Output the [x, y] coordinate of the center of the cell containing the given text.  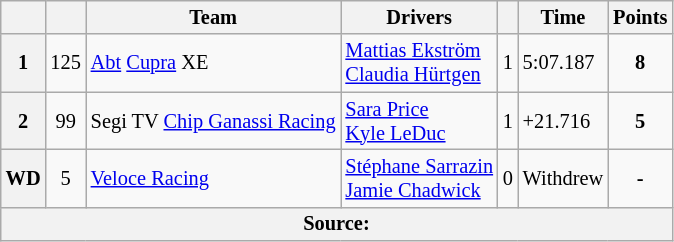
125 [66, 63]
2 [24, 121]
WD [24, 178]
99 [66, 121]
8 [640, 63]
Sara Price Kyle LeDuc [418, 121]
Team [214, 17]
Mattias Ekström Claudia Hürtgen [418, 63]
Segi TV Chip Ganassi Racing [214, 121]
0 [508, 178]
Abt Cupra XE [214, 63]
5:07.187 [563, 63]
Veloce Racing [214, 178]
Points [640, 17]
Source: [336, 224]
Time [563, 17]
Withdrew [563, 178]
- [640, 178]
Drivers [418, 17]
Stéphane Sarrazin Jamie Chadwick [418, 178]
+21.716 [563, 121]
